For the text-containing cell, return its midpoint in (x, y) coordinate format. 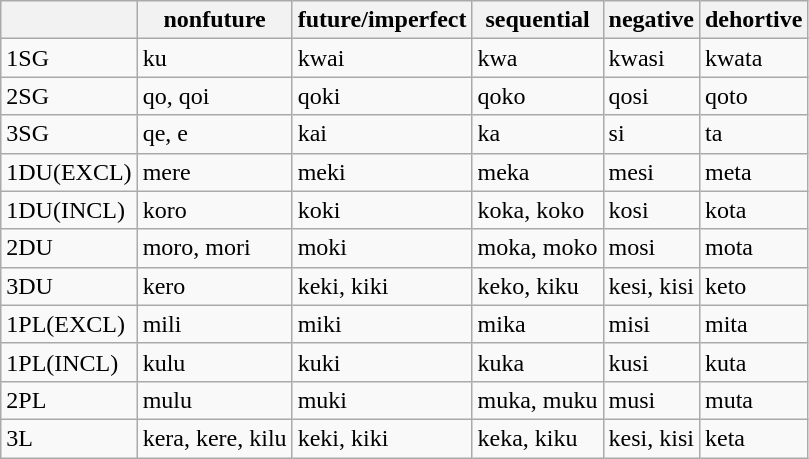
kero (214, 286)
2PL (69, 400)
koro (214, 210)
muka, muku (538, 400)
kuta (753, 362)
meta (753, 172)
qoto (753, 96)
3L (69, 438)
keto (753, 286)
kwata (753, 58)
mita (753, 324)
kuka (538, 362)
qoko (538, 96)
1PL(INCL) (69, 362)
mosi (651, 248)
moki (382, 248)
koki (382, 210)
keko, kiku (538, 286)
ka (538, 134)
mika (538, 324)
ku (214, 58)
moro, mori (214, 248)
mili (214, 324)
kwa (538, 58)
3DU (69, 286)
qosi (651, 96)
muki (382, 400)
kulu (214, 362)
2DU (69, 248)
keta (753, 438)
si (651, 134)
sequential (538, 20)
keka, kiku (538, 438)
1PL(EXCL) (69, 324)
kwai (382, 58)
miki (382, 324)
kera, kere, kilu (214, 438)
qoki (382, 96)
1SG (69, 58)
musi (651, 400)
mulu (214, 400)
kwasi (651, 58)
nonfuture (214, 20)
moka, moko (538, 248)
meki (382, 172)
mesi (651, 172)
mota (753, 248)
kuki (382, 362)
misi (651, 324)
2SG (69, 96)
muta (753, 400)
mere (214, 172)
qe, e (214, 134)
negative (651, 20)
future/imperfect (382, 20)
1DU(INCL) (69, 210)
dehortive (753, 20)
kota (753, 210)
koka, koko (538, 210)
kosi (651, 210)
qo, qoi (214, 96)
3SG (69, 134)
kai (382, 134)
ta (753, 134)
meka (538, 172)
kusi (651, 362)
1DU(EXCL) (69, 172)
